Locate the cell with the specified text and output its [X, Y] center coordinate. 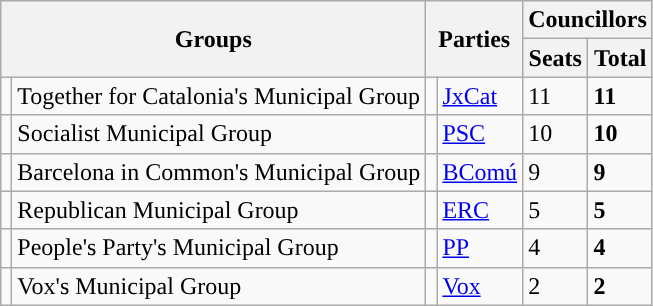
PSC [480, 134]
Together for Catalonia's Municipal Group [219, 96]
ERC [480, 210]
Total [620, 58]
Vox's Municipal Group [219, 286]
People's Party's Municipal Group [219, 248]
BComú [480, 172]
Parties [474, 39]
Vox [480, 286]
Councillors [588, 20]
Republican Municipal Group [219, 210]
Seats [556, 58]
JxCat [480, 96]
Groups [214, 39]
PP [480, 248]
Barcelona in Common's Municipal Group [219, 172]
Socialist Municipal Group [219, 134]
